Capture the cell that displays the provided text and extract its (x, y) central coordinate. 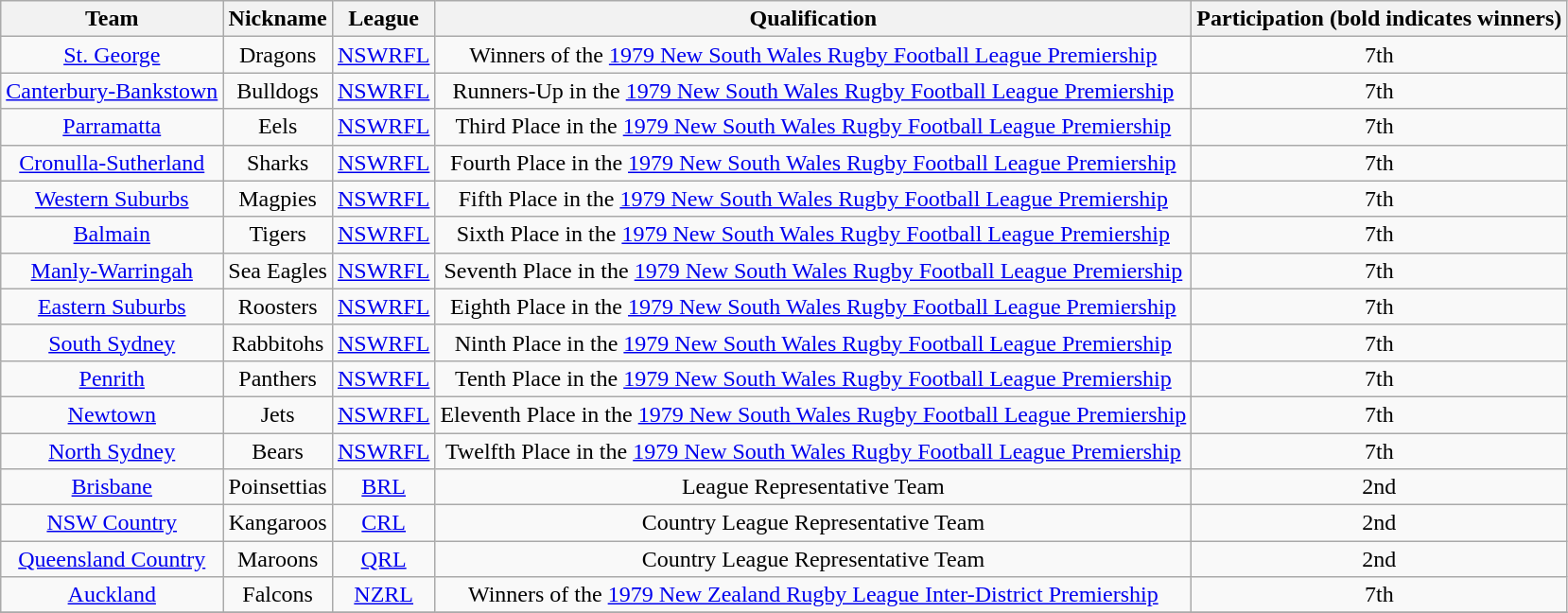
St. George (112, 55)
Runners-Up in the 1979 New South Wales Rugby Football League Premiership (813, 91)
League Representative Team (813, 487)
Balmain (112, 235)
Qualification (813, 19)
Winners of the 1979 New South Wales Rugby Football League Premiership (813, 55)
Fifth Place in the 1979 New South Wales Rugby Football League Premiership (813, 199)
Bulldogs (278, 91)
Tigers (278, 235)
Maroons (278, 559)
Winners of the 1979 New Zealand Rugby League Inter-District Premiership (813, 595)
Fourth Place in the 1979 New South Wales Rugby Football League Premiership (813, 163)
North Sydney (112, 451)
Dragons (278, 55)
CRL (383, 523)
Auckland (112, 595)
NZRL (383, 595)
Penrith (112, 378)
Brisbane (112, 487)
Twelfth Place in the 1979 New South Wales Rugby Football League Premiership (813, 451)
South Sydney (112, 342)
Newtown (112, 414)
Queensland Country (112, 559)
Sea Eagles (278, 271)
Bears (278, 451)
QRL (383, 559)
Eels (278, 127)
Roosters (278, 306)
Third Place in the 1979 New South Wales Rugby Football League Premiership (813, 127)
Eastern Suburbs (112, 306)
Jets (278, 414)
Rabbitohs (278, 342)
Nickname (278, 19)
Kangaroos (278, 523)
Sharks (278, 163)
Ninth Place in the 1979 New South Wales Rugby Football League Premiership (813, 342)
BRL (383, 487)
Seventh Place in the 1979 New South Wales Rugby Football League Premiership (813, 271)
Manly-Warringah (112, 271)
Panthers (278, 378)
Poinsettias (278, 487)
Western Suburbs (112, 199)
Canterbury-Bankstown (112, 91)
Parramatta (112, 127)
Tenth Place in the 1979 New South Wales Rugby Football League Premiership (813, 378)
NSW Country (112, 523)
League (383, 19)
Team (112, 19)
Eleventh Place in the 1979 New South Wales Rugby Football League Premiership (813, 414)
Falcons (278, 595)
Participation (bold indicates winners) (1379, 19)
Cronulla-Sutherland (112, 163)
Sixth Place in the 1979 New South Wales Rugby Football League Premiership (813, 235)
Eighth Place in the 1979 New South Wales Rugby Football League Premiership (813, 306)
Magpies (278, 199)
